Return the [X, Y] coordinate for the center point of the cell that contains the specified text.  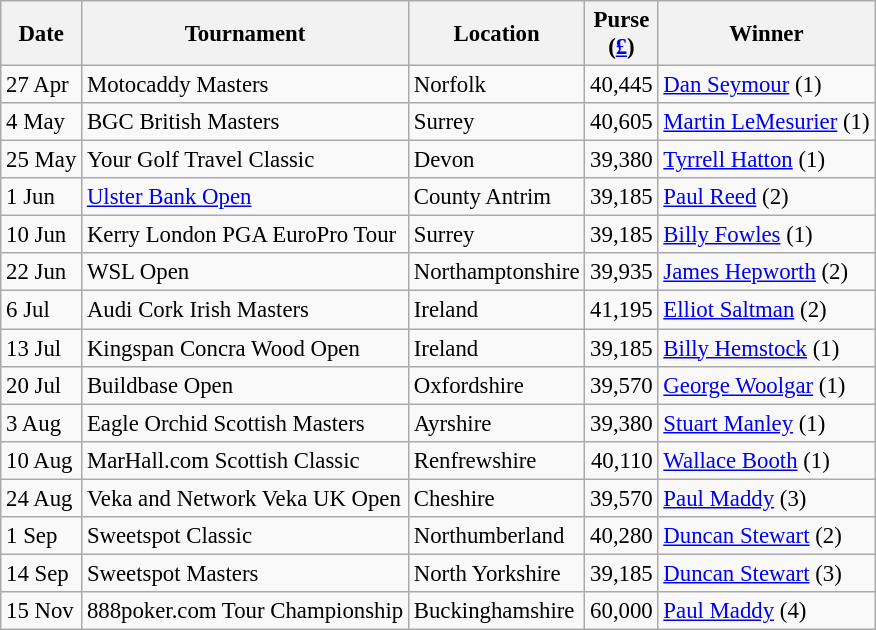
Eagle Orchid Scottish Masters [246, 423]
Sweetspot Classic [246, 536]
Devon [496, 160]
25 May [42, 160]
Paul Reed (2) [766, 197]
40,445 [622, 85]
Wallace Booth (1) [766, 460]
Buckinghamshire [496, 611]
1 Jun [42, 197]
Billy Hemstock (1) [766, 348]
Renfrewshire [496, 460]
Duncan Stewart (2) [766, 536]
Elliot Saltman (2) [766, 310]
Buildbase Open [246, 385]
BGC British Masters [246, 122]
888poker.com Tour Championship [246, 611]
County Antrim [496, 197]
Ayrshire [496, 423]
Kerry London PGA EuroPro Tour [246, 235]
Martin LeMesurier (1) [766, 122]
4 May [42, 122]
Date [42, 34]
Sweetspot Masters [246, 573]
Purse(£) [622, 34]
Kingspan Concra Wood Open [246, 348]
Stuart Manley (1) [766, 423]
Location [496, 34]
Dan Seymour (1) [766, 85]
Ulster Bank Open [246, 197]
Oxfordshire [496, 385]
39,935 [622, 273]
Winner [766, 34]
27 Apr [42, 85]
Cheshire [496, 498]
Your Golf Travel Classic [246, 160]
14 Sep [42, 573]
Duncan Stewart (3) [766, 573]
1 Sep [42, 536]
Northumberland [496, 536]
3 Aug [42, 423]
40,280 [622, 536]
20 Jul [42, 385]
North Yorkshire [496, 573]
22 Jun [42, 273]
Northamptonshire [496, 273]
Paul Maddy (3) [766, 498]
James Hepworth (2) [766, 273]
Veka and Network Veka UK Open [246, 498]
60,000 [622, 611]
George Woolgar (1) [766, 385]
10 Aug [42, 460]
24 Aug [42, 498]
Audi Cork Irish Masters [246, 310]
Tournament [246, 34]
40,605 [622, 122]
Billy Fowles (1) [766, 235]
6 Jul [42, 310]
41,195 [622, 310]
MarHall.com Scottish Classic [246, 460]
Motocaddy Masters [246, 85]
WSL Open [246, 273]
Paul Maddy (4) [766, 611]
Norfolk [496, 85]
40,110 [622, 460]
13 Jul [42, 348]
10 Jun [42, 235]
Tyrrell Hatton (1) [766, 160]
15 Nov [42, 611]
